Pinpoint the cell where the given text exists, returning its [X, Y] midpoint coordinate. 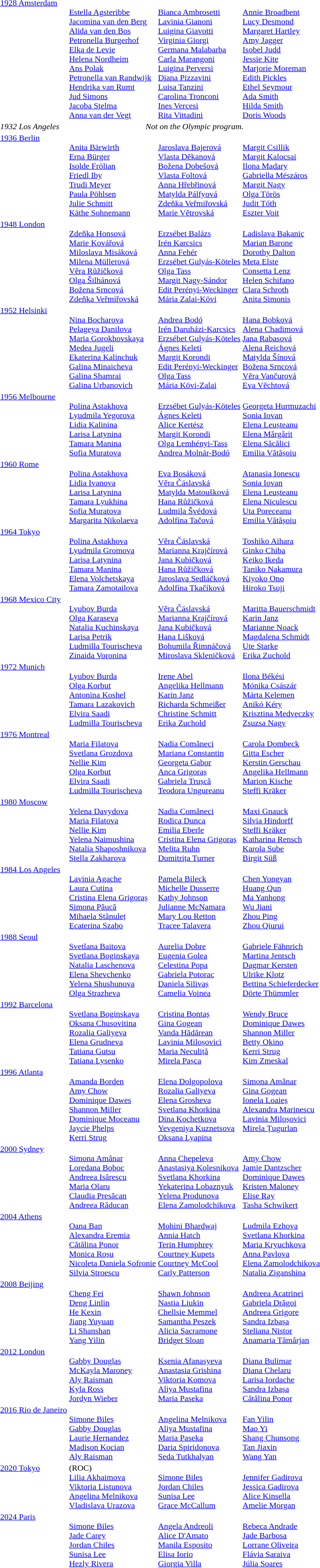
Věra ČáslavskáMarianna KrajčírováJana KubičkováHana LiškováBohumila ŘimnáčováMiroslava Skleničková [199, 627]
Anna ChepelevaAnastasiya KolesnikovaSvetlana KhorkinaYekaterina LobaznyukYelena ProdunovaElena Zamolodchikova [199, 1177]
Pamela BileckMichelle DusserreKathy JohnsonJulianne McNamaraMary Lou RettonTracee Talavera [199, 897]
Simona AmânarLoredana BobocAndreea IsărescuMaria OlaruClaudia PresăcanAndreea Răducan [113, 1177]
Erzsébet Gulyás-KötelesÁgnes KeletiAlice KertészMargit KorondiOlga Lemhényi-TassAndrea Molnár-Bodó [199, 425]
Lyubov BurdaOlga KarasevaNatalia KuchinskayaLarisa PetrikLudmilla TourischevaZinaida Voronina [113, 627]
Polina AstakhovaLyudmila GromovaLarisa LatyninaTamara ManinaElena VolchetskayaTamara Zamotailova [113, 560]
Erzsébet BalázsIrén KarcsicsAnna FehérErzsébet Gulyás-KötelesOlga TassMargit Nagy-SándorEdit Perényi-WeckingerMária Zalai-Kövi [199, 262]
Ksenia AfanasyevaAnastasia GrishinaViktoria KomovaAliya MustafinaMaria Paseka [199, 1375]
Cheng FeiDeng LinlinHe KexinJiang YuyuanLi ShanshanYang Yilin [113, 1312]
Anita BärwirthErna BürgerIsolde FrölianFriedl IbyTrudi MeyerPaula PöhlsenJulie SchmittKäthe Sohnemann [113, 175]
Polina AstakhovaLyudmila YegorovaLidia KalininaLarisa LatyninaTamara ManinaSofia Muratova [113, 425]
Maria FilatovaSvetlana GrozdovaNellie KimOlga KorbutElvira SaadiLudmilla Tourischeva [113, 762]
Aurelia DobreEugenia GoleaCelestina PopaGabriela PotoracDaniela SilivașCamelia Voinea [199, 965]
Amanda BordenAmy ChowDominique DawesShannon MillerDominique MoceanuJaycie PhelpsKerri Strug [113, 1105]
Yelena DavydovaMaria FilatovaNellie KimYelena NaimushinaNatalia ShaposhnikovaStella Zakharova [113, 830]
Eva BosákováVěra ČáslavskáMatylda MatouškováHana RůžičkováLudmila ŠvédováAdolfína Tačová [199, 492]
Zdeňka HonsováMarie KovářováMiloslava MisákováMilena MüllerováVěra RůžičkováOlga ŠilhánováBožena SrncováZdeňka Veřmiřovská [113, 262]
Simone BilesGabby DouglasLaurie HernandezMadison KocianAly Raisman [113, 1433]
Gabby DouglasMcKayla MaroneyAly RaismanKyla RossJordyn Wieber [113, 1375]
Svetlana BoginskayaOksana ChusovitinaRozalia GaliyevaElena GrudnevaTatiana GutsuTatiana Lysenko [113, 1033]
Oana BanAlexandra EremiaCătălina PonorMonica RoșuNicoleta Daniela ȘofronieSilvia Stroescu [113, 1244]
Lavinia AgacheLaura CutinaCristina Elena GrigorașSimona PăucăMihaela StănulețEcaterina Szabo [113, 897]
Svetlana BaitovaSvetlana BoginskayaNatalia LaschenovaElena ShevchenkoYelena ShushunovaOlga Strazheva [113, 965]
Polina AstakhovaLidia IvanovaLarisa LatyninaTamara LyukhinaSofia MuratovaMargarita Nikolaeva [113, 492]
Jaroslava BajerováVlasta DěkanováBožena DobešováVlasta FoltováAnna HřebřinováMatylda PálfyováZdeňka VeřmiřovskáMarie Větrovská [199, 175]
Mohini BhardwajAnnia HatchTerin HumphreyCourtney KupetsCourtney McCoolCarly Patterson [199, 1244]
Simone BilesJordan ChilesSunisa LeeGrace McCallum [199, 1487]
(ROC)Lilia AkhaimovaViktoria ListunovaAngelina MelnikovaVladislava Urazova [113, 1487]
Irene AbelAngelika HellmannKarin JanzRicharda SchmeißerChristine SchmittErika Zuchold [199, 695]
Andrea BodóIrén Daruházi-KarcsicsErzsébet Gulyás-KötelesÁgnes KeletiMargit KorondiEdit Perényi-WeckingerOlga TassMária Kövi-Zalai [199, 348]
Nadia ComăneciRodica DuncaEmilia EberleCristina Elena GrigorașMelita RuhnDumitrița Turner [199, 830]
Nina BocharovaPelageya Danilova Maria GorokhovskayaMedea JugeliEkaterina KalinchukGalina MinaichevaGalina ShamraiGalina Urbanovich [113, 348]
Cristina BontașGina GogeanVanda HădăreanLavinia MiloșoviciMaria NeculițăMirela Pașca [199, 1033]
Věra ČáslavskáMarianna KrajčírováJana KubičkováHana RůžičkováJaroslava SedláčkováAdolfína Tkačíková [199, 560]
Elena DolgopolovaRozalia GaliyevaElena GroshevaSvetlana KhorkinaDina KochetkovaYevgeniya KuznetsovaOksana Lyapina [199, 1105]
Angelina MelnikovaAliya MustafinaMaria PasekaDaria SpiridonovaSeda Tutkhalyan [199, 1433]
Shawn JohnsonNastia LiukinChellsie MemmelSamantha PeszekAlicia SacramoneBridget Sloan [199, 1312]
Nadia ComăneciMariana ConstantinGeorgeta GaborAnca GrigorașGabriela TrușcăTeodora Ungureanu [199, 762]
Lyubov BurdaOlga KorbutAntonina KoshelTamara LazakovichElvira SaadiLudmilla Tourischeva [113, 695]
